Detect which cell encompasses the target text, then output its [X, Y] center coordinate. 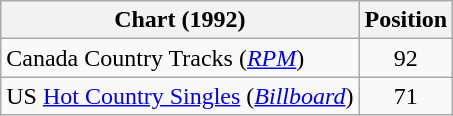
US Hot Country Singles (Billboard) [180, 96]
Canada Country Tracks (RPM) [180, 58]
Chart (1992) [180, 20]
Position [406, 20]
92 [406, 58]
71 [406, 96]
